For the text-containing cell, return its midpoint in [X, Y] coordinate format. 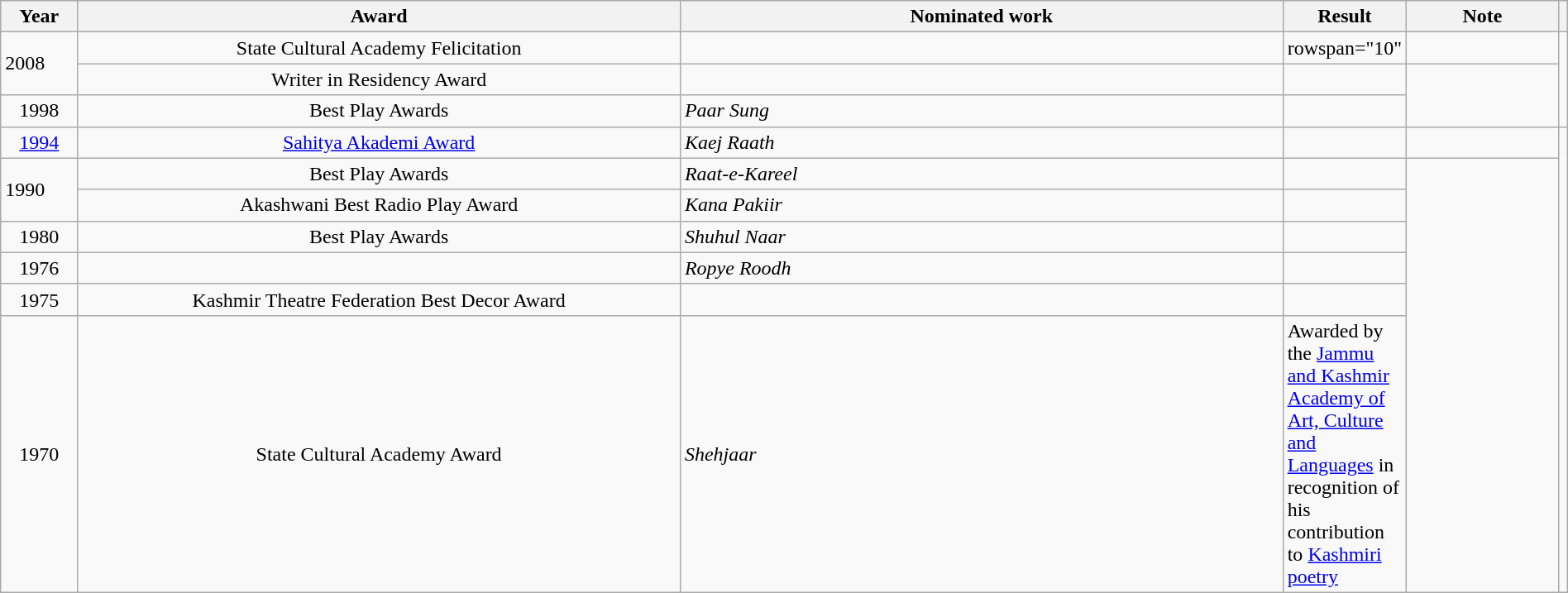
Note [1482, 17]
1970 [40, 453]
1975 [40, 299]
Kana Pakiir [981, 205]
State Cultural Academy Felicitation [379, 48]
State Cultural Academy Award [379, 453]
rowspan="10" [1345, 48]
1980 [40, 237]
1990 [40, 189]
2008 [40, 64]
Shuhul Naar [981, 237]
Nominated work [981, 17]
Paar Sung [981, 111]
Kaej Raath [981, 142]
Akashwani Best Radio Play Award [379, 205]
Award [379, 17]
Raat-e-Kareel [981, 174]
Sahitya Akademi Award [379, 142]
Year [40, 17]
Awarded by the Jammu and Kashmir Academy of Art, Culture and Languages in recognition of his contribution to Kashmiri poetry [1345, 453]
Kashmir Theatre Federation Best Decor Award [379, 299]
Result [1345, 17]
1998 [40, 111]
Ropye Roodh [981, 268]
1976 [40, 268]
Writer in Residency Award [379, 79]
1994 [40, 142]
Shehjaar [981, 453]
